From the cell containing the given text, extract its center point as [x, y] coordinate. 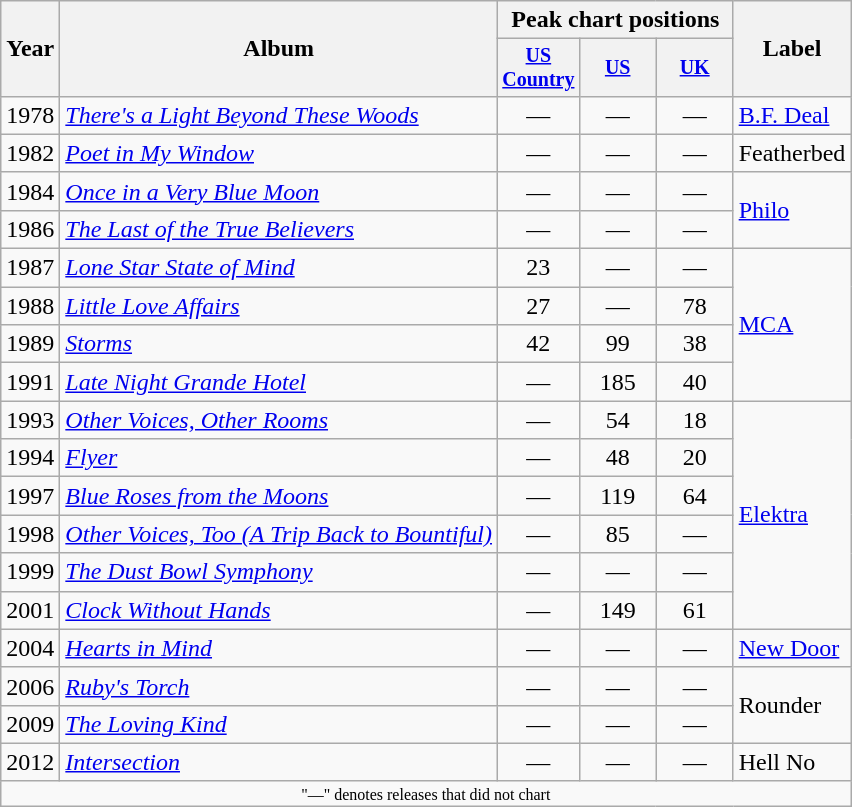
Other Voices, Too (A Trip Back to Bountiful) [279, 534]
Late Night Grande Hotel [279, 382]
Hell No [792, 762]
27 [539, 306]
Hearts in Mind [279, 648]
1997 [30, 496]
1994 [30, 458]
40 [694, 382]
1989 [30, 344]
185 [618, 382]
Blue Roses from the Moons [279, 496]
Other Voices, Other Rooms [279, 420]
Storms [279, 344]
99 [618, 344]
Poet in My Window [279, 153]
Intersection [279, 762]
The Loving Kind [279, 724]
85 [618, 534]
Philo [792, 210]
119 [618, 496]
US [618, 68]
149 [618, 610]
UK [694, 68]
Ruby's Torch [279, 686]
Peak chart positions [616, 20]
2009 [30, 724]
Once in a Very Blue Moon [279, 191]
1984 [30, 191]
1988 [30, 306]
42 [539, 344]
Featherbed [792, 153]
Label [792, 49]
Little Love Affairs [279, 306]
1978 [30, 115]
Clock Without Hands [279, 610]
MCA [792, 325]
2012 [30, 762]
2001 [30, 610]
Lone Star State of Mind [279, 268]
The Last of the True Believers [279, 229]
1993 [30, 420]
Flyer [279, 458]
1982 [30, 153]
78 [694, 306]
1999 [30, 572]
2006 [30, 686]
1987 [30, 268]
2004 [30, 648]
18 [694, 420]
23 [539, 268]
New Door [792, 648]
There's a Light Beyond These Woods [279, 115]
38 [694, 344]
Year [30, 49]
"—" denotes releases that did not chart [426, 793]
B.F. Deal [792, 115]
Elektra [792, 515]
1991 [30, 382]
Rounder [792, 705]
20 [694, 458]
Album [279, 49]
The Dust Bowl Symphony [279, 572]
64 [694, 496]
1998 [30, 534]
US Country [539, 68]
54 [618, 420]
61 [694, 610]
48 [618, 458]
1986 [30, 229]
